Detect which cell encompasses the target text, then output its [x, y] center coordinate. 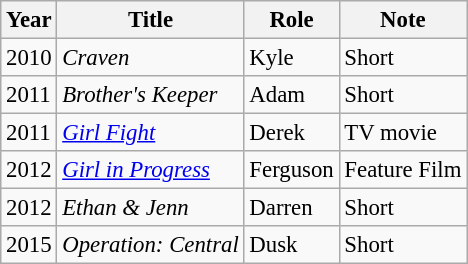
Operation: Central [150, 245]
Derek [292, 133]
Ferguson [292, 170]
Darren [292, 208]
Brother's Keeper [150, 95]
Dusk [292, 245]
Ethan & Jenn [150, 208]
2010 [29, 58]
Year [29, 20]
Craven [150, 58]
Note [403, 20]
Girl Fight [150, 133]
2015 [29, 245]
Kyle [292, 58]
Feature Film [403, 170]
Girl in Progress [150, 170]
TV movie [403, 133]
Adam [292, 95]
Role [292, 20]
Title [150, 20]
